Pinpoint the cell where the given text exists, returning its (x, y) midpoint coordinate. 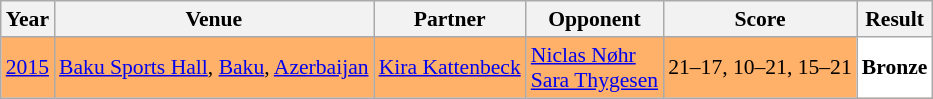
Score (760, 19)
Year (28, 19)
Kira Kattenbeck (450, 68)
2015 (28, 68)
Bronze (895, 68)
Baku Sports Hall, Baku, Azerbaijan (214, 68)
Venue (214, 19)
Partner (450, 19)
Niclas Nøhr Sara Thygesen (594, 68)
21–17, 10–21, 15–21 (760, 68)
Result (895, 19)
Opponent (594, 19)
